Identify which cell holds the provided text, then report its [X, Y] central coordinate. 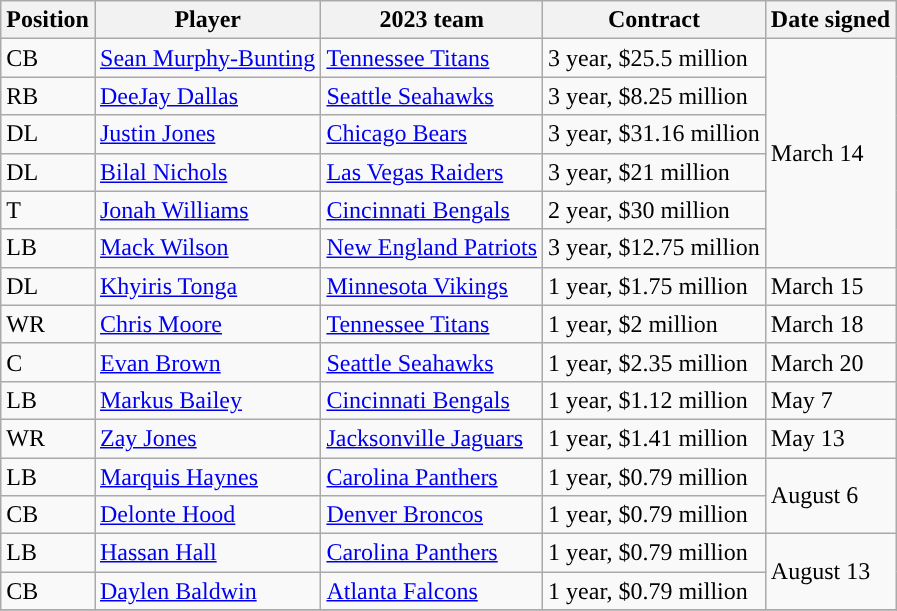
3 year, $12.75 million [654, 248]
Bilal Nichols [207, 172]
March 20 [830, 362]
1 year, $2.35 million [654, 362]
Las Vegas Raiders [432, 172]
Atlanta Falcons [432, 591]
Player [207, 20]
Chicago Bears [432, 134]
1 year, $1.41 million [654, 438]
3 year, $25.5 million [654, 58]
3 year, $31.16 million [654, 134]
T [48, 210]
Jonah Williams [207, 210]
Daylen Baldwin [207, 591]
2 year, $30 million [654, 210]
Evan Brown [207, 362]
August 6 [830, 496]
1 year, $1.75 million [654, 286]
RB [48, 96]
Hassan Hall [207, 553]
Contract [654, 20]
Marquis Haynes [207, 477]
1 year, $1.12 million [654, 400]
Justin Jones [207, 134]
Chris Moore [207, 324]
May 7 [830, 400]
3 year, $8.25 million [654, 96]
Zay Jones [207, 438]
Date signed [830, 20]
2023 team [432, 20]
Mack Wilson [207, 248]
Delonte Hood [207, 515]
Jacksonville Jaguars [432, 438]
C [48, 362]
March 15 [830, 286]
May 13 [830, 438]
March 14 [830, 153]
New England Patriots [432, 248]
Minnesota Vikings [432, 286]
1 year, $2 million [654, 324]
August 13 [830, 572]
Sean Murphy-Bunting [207, 58]
DeeJay Dallas [207, 96]
March 18 [830, 324]
Denver Broncos [432, 515]
3 year, $21 million [654, 172]
Markus Bailey [207, 400]
Position [48, 20]
Khyiris Tonga [207, 286]
